Search for the cell housing the specified text and yield its [X, Y] center coordinate. 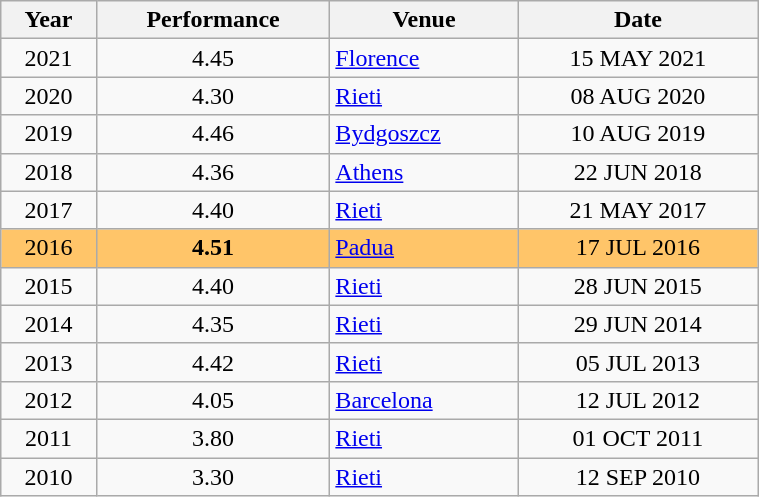
08 AUG 2020 [638, 96]
2010 [49, 477]
Year [49, 20]
22 JUN 2018 [638, 172]
4.05 [213, 400]
4.30 [213, 96]
3.30 [213, 477]
2021 [49, 58]
Bydgoszcz [424, 134]
Performance [213, 20]
4.45 [213, 58]
05 JUL 2013 [638, 362]
2018 [49, 172]
01 OCT 2011 [638, 438]
2016 [49, 248]
29 JUN 2014 [638, 324]
10 AUG 2019 [638, 134]
28 JUN 2015 [638, 286]
12 SEP 2010 [638, 477]
2014 [49, 324]
12 JUL 2012 [638, 400]
2017 [49, 210]
2015 [49, 286]
4.35 [213, 324]
4.51 [213, 248]
Venue [424, 20]
2011 [49, 438]
2012 [49, 400]
3.80 [213, 438]
21 MAY 2017 [638, 210]
4.46 [213, 134]
Date [638, 20]
Athens [424, 172]
4.36 [213, 172]
17 JUL 2016 [638, 248]
Padua [424, 248]
2013 [49, 362]
15 MAY 2021 [638, 58]
2020 [49, 96]
2019 [49, 134]
4.42 [213, 362]
Florence [424, 58]
Barcelona [424, 400]
